Extract the (X, Y) coordinate from the center of the cell holding the provided text.  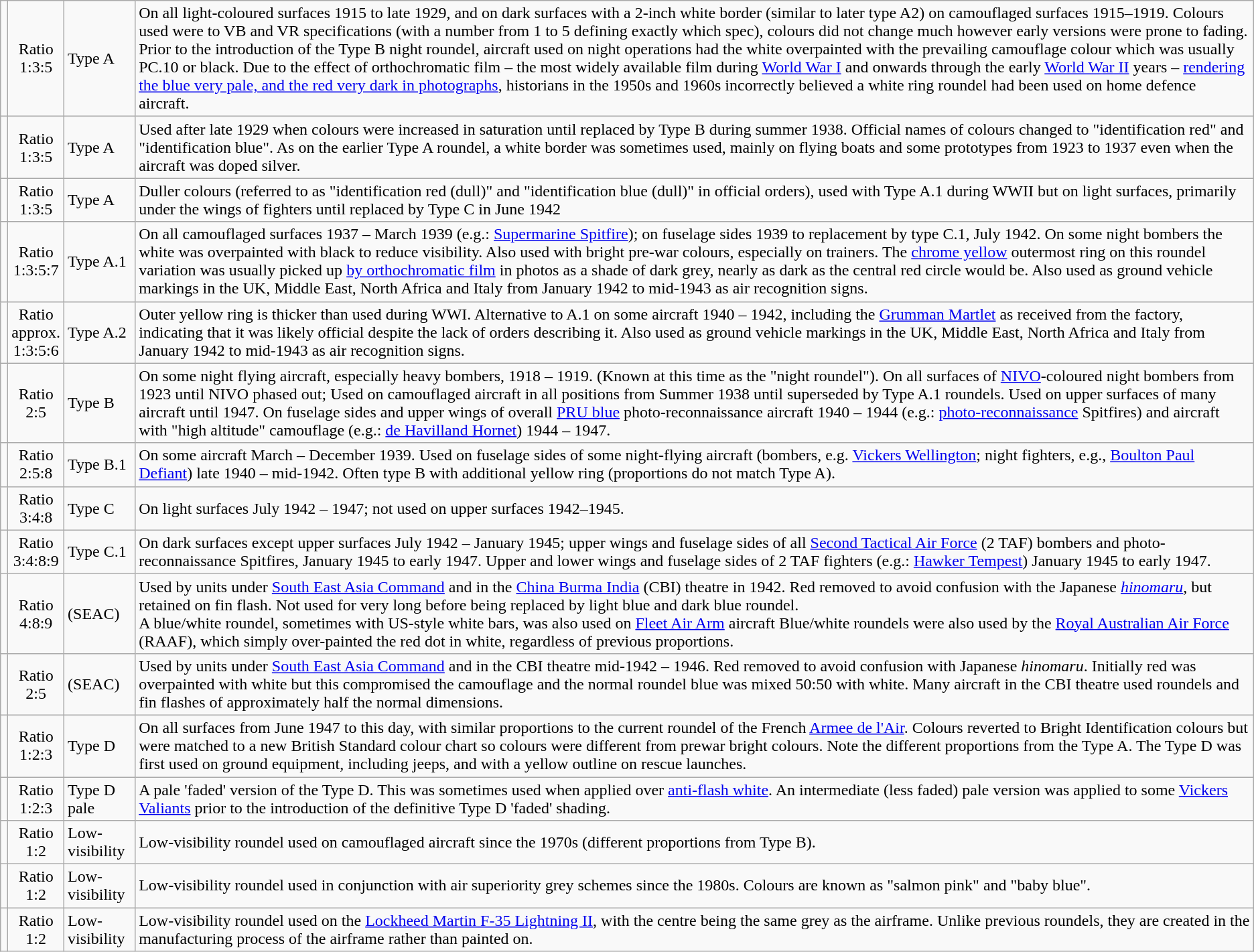
Ratio3:4:8 (36, 508)
Type A.1 (100, 261)
Ratioapprox.1:3:5:6 (36, 332)
Type B (100, 403)
On light surfaces July 1942 – 1947; not used on upper surfaces 1942–1945. (695, 508)
Ratio3:4:8:9 (36, 552)
Ratio1:3:5:7 (36, 261)
Type D pale (100, 799)
Type A.2 (100, 332)
Type C (100, 508)
Type D (100, 746)
Ratio2:5:8 (36, 465)
Low-visibility roundel used on camouflaged aircraft since the 1970s (different proportions from Type B). (695, 843)
Ratio4:8:9 (36, 614)
Low-visibility roundel used in conjunction with air superiority grey schemes since the 1980s. Colours are known as "salmon pink" and "baby blue". (695, 886)
Type B.1 (100, 465)
Type C.1 (100, 552)
